Detect which cell encompasses the target text, then output its [X, Y] center coordinate. 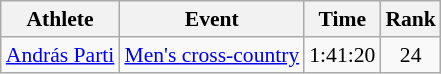
Event [212, 19]
Rank [410, 19]
Time [342, 19]
1:41:20 [342, 55]
24 [410, 55]
Men's cross-country [212, 55]
András Parti [60, 55]
Athlete [60, 19]
